Return (X, Y) of the center of cell containing provided text 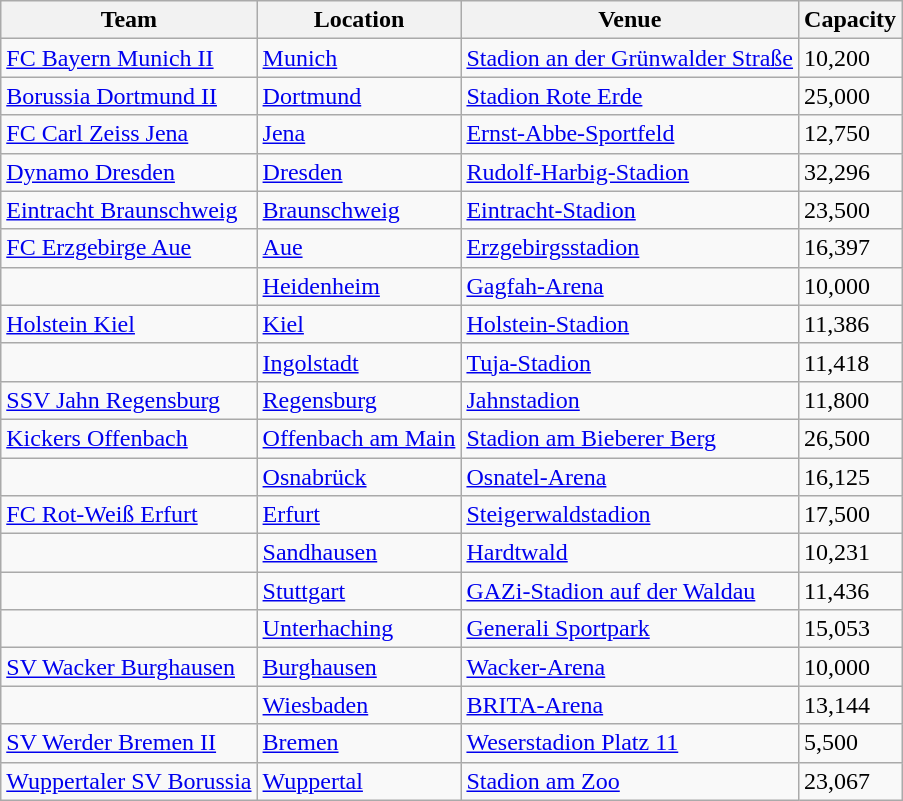
Generali Sportpark (630, 629)
Rudolf-Harbig-Stadion (630, 172)
Munich (359, 58)
FC Erzgebirge Aue (129, 248)
Dortmund (359, 96)
Stadion am Zoo (630, 781)
25,000 (850, 96)
Venue (630, 20)
Aue (359, 248)
12,750 (850, 134)
23,500 (850, 210)
15,053 (850, 629)
Holstein-Stadion (630, 324)
Tuja-Stadion (630, 362)
Kiel (359, 324)
17,500 (850, 515)
11,418 (850, 362)
Burghausen (359, 667)
Offenbach am Main (359, 438)
Stadion am Bieberer Berg (630, 438)
Osnabrück (359, 477)
Braunschweig (359, 210)
Osnatel-Arena (630, 477)
FC Bayern Munich II (129, 58)
Location (359, 20)
GAZi-Stadion auf der Waldau (630, 591)
16,397 (850, 248)
Wiesbaden (359, 705)
Heidenheim (359, 286)
SV Werder Bremen II (129, 743)
Stadion Rote Erde (630, 96)
BRITA-Arena (630, 705)
10,231 (850, 553)
Holstein Kiel (129, 324)
Jahnstadion (630, 400)
Wuppertaler SV Borussia (129, 781)
5,500 (850, 743)
Team (129, 20)
SV Wacker Burghausen (129, 667)
Wuppertal (359, 781)
Ingolstadt (359, 362)
Kickers Offenbach (129, 438)
Dresden (359, 172)
Unterhaching (359, 629)
11,386 (850, 324)
11,800 (850, 400)
Stadion an der Grünwalder Straße (630, 58)
Hardtwald (630, 553)
SSV Jahn Regensburg (129, 400)
Wacker-Arena (630, 667)
Borussia Dortmund II (129, 96)
Stuttgart (359, 591)
Jena (359, 134)
Gagfah-Arena (630, 286)
16,125 (850, 477)
Steigerwaldstadion (630, 515)
Eintracht Braunschweig (129, 210)
FC Carl Zeiss Jena (129, 134)
Dynamo Dresden (129, 172)
13,144 (850, 705)
Erfurt (359, 515)
32,296 (850, 172)
Weserstadion Platz 11 (630, 743)
10,200 (850, 58)
Capacity (850, 20)
FC Rot-Weiß Erfurt (129, 515)
Sandhausen (359, 553)
Erzgebirgsstadion (630, 248)
26,500 (850, 438)
23,067 (850, 781)
11,436 (850, 591)
Eintracht-Stadion (630, 210)
Ernst-Abbe-Sportfeld (630, 134)
Regensburg (359, 400)
Bremen (359, 743)
